Return the (X, Y) coordinate for the center point of the cell that contains the specified text.  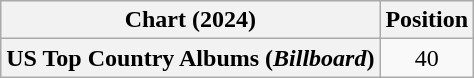
Position (427, 20)
Chart (2024) (190, 20)
40 (427, 58)
US Top Country Albums (Billboard) (190, 58)
